Return [x, y] of the center of cell containing provided text 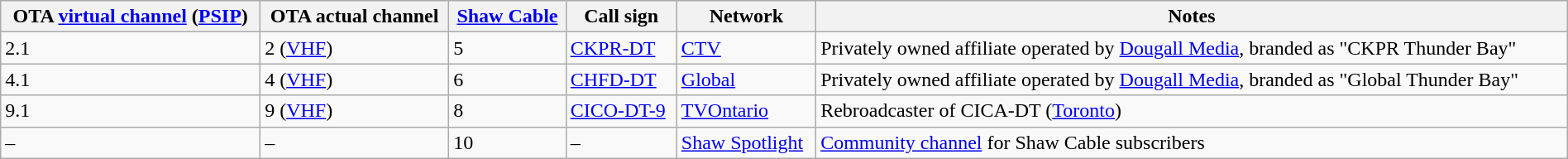
Privately owned affiliate operated by Dougall Media, branded as "Global Thunder Bay" [1193, 79]
8 [508, 111]
TVOntario [746, 111]
4.1 [131, 79]
Call sign [621, 17]
Privately owned affiliate operated by Dougall Media, branded as "CKPR Thunder Bay" [1193, 48]
Network [746, 17]
Global [746, 79]
2.1 [131, 48]
10 [508, 142]
5 [508, 48]
6 [508, 79]
Shaw Cable [508, 17]
CKPR-DT [621, 48]
CICO-DT-9 [621, 111]
Shaw Spotlight [746, 142]
2 (VHF) [355, 48]
CTV [746, 48]
CHFD-DT [621, 79]
9 (VHF) [355, 111]
OTA actual channel [355, 17]
4 (VHF) [355, 79]
9.1 [131, 111]
OTA virtual channel (PSIP) [131, 17]
Rebroadcaster of CICA-DT (Toronto) [1193, 111]
Notes [1193, 17]
Community channel for Shaw Cable subscribers [1193, 142]
